Extract the (X, Y) coordinate from the center of the cell holding the provided text.  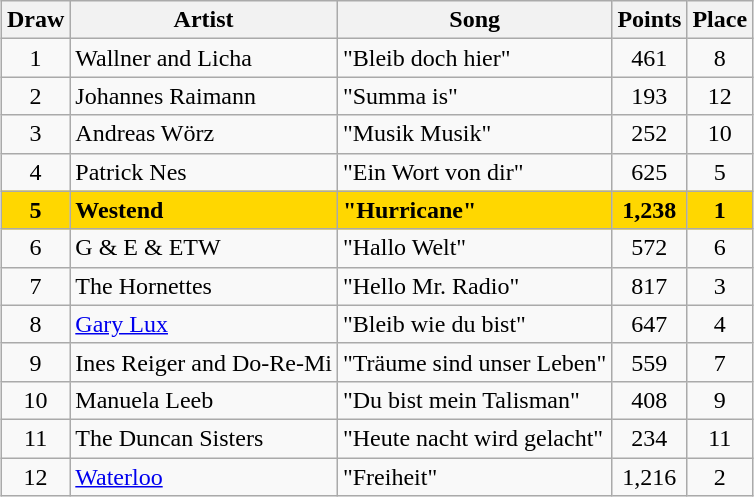
572 (650, 248)
Place (720, 20)
The Duncan Sisters (204, 438)
Wallner and Licha (204, 58)
"Bleib wie du bist" (474, 324)
Manuela Leeb (204, 400)
252 (650, 134)
Johannes Raimann (204, 96)
817 (650, 286)
"Hello Mr. Radio" (474, 286)
Waterloo (204, 477)
Gary Lux (204, 324)
1,238 (650, 210)
625 (650, 172)
Points (650, 20)
559 (650, 362)
"Summa is" (474, 96)
"Träume sind unser Leben" (474, 362)
G & E & ETW (204, 248)
"Du bist mein Talisman" (474, 400)
"Musik Musik" (474, 134)
1,216 (650, 477)
"Ein Wort von dir" (474, 172)
234 (650, 438)
408 (650, 400)
"Heute nacht wird gelacht" (474, 438)
Artist (204, 20)
"Hallo Welt" (474, 248)
Ines Reiger and Do-Re-Mi (204, 362)
193 (650, 96)
"Freiheit" (474, 477)
Westend (204, 210)
Patrick Nes (204, 172)
461 (650, 58)
647 (650, 324)
The Hornettes (204, 286)
"Bleib doch hier" (474, 58)
"Hurricane" (474, 210)
Draw (35, 20)
Song (474, 20)
Andreas Wörz (204, 134)
